Provide the (X, Y) coordinate of the cell's center where the given text is located.  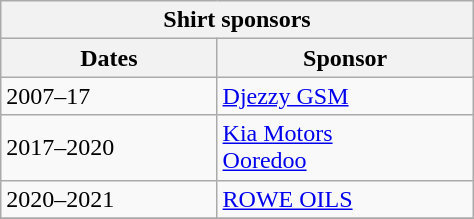
Shirt sponsors (237, 20)
Djezzy GSM (345, 96)
2017–2020 (109, 148)
Sponsor (345, 58)
2020–2021 (109, 199)
Dates (109, 58)
ROWE OILS (345, 199)
Kia Motors Ooredoo (345, 148)
2007–17 (109, 96)
